Return the [x, y] coordinate for the center point of the cell that contains the specified text.  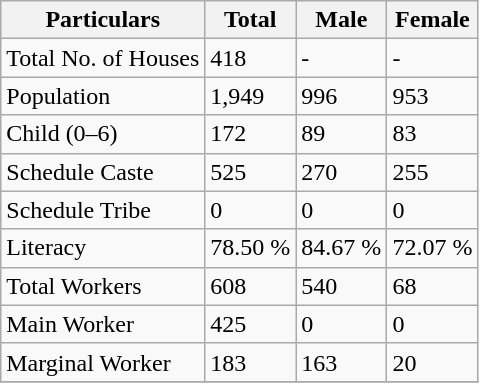
72.07 % [432, 248]
540 [342, 286]
20 [432, 362]
89 [342, 134]
525 [250, 172]
608 [250, 286]
Total [250, 20]
Female [432, 20]
Particulars [103, 20]
255 [432, 172]
78.50 % [250, 248]
Schedule Tribe [103, 210]
83 [432, 134]
183 [250, 362]
Total Workers [103, 286]
Main Worker [103, 324]
Total No. of Houses [103, 58]
163 [342, 362]
Male [342, 20]
Marginal Worker [103, 362]
270 [342, 172]
Child (0–6) [103, 134]
418 [250, 58]
1,949 [250, 96]
172 [250, 134]
425 [250, 324]
Literacy [103, 248]
68 [432, 286]
84.67 % [342, 248]
Population [103, 96]
Schedule Caste [103, 172]
996 [342, 96]
953 [432, 96]
